For the text-containing cell, return its midpoint in [x, y] coordinate format. 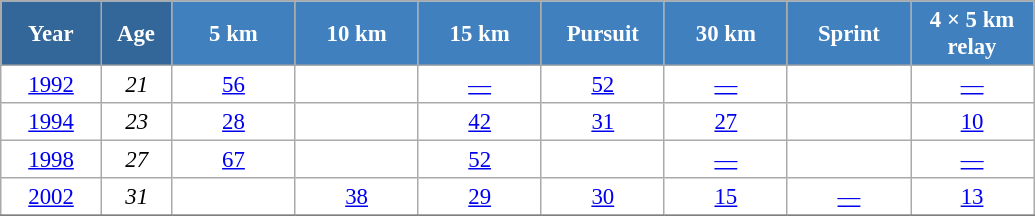
42 [480, 122]
30 [602, 197]
23 [136, 122]
15 km [480, 34]
Age [136, 34]
15 [726, 197]
30 km [726, 34]
67 [234, 160]
1998 [52, 160]
1994 [52, 122]
38 [356, 197]
13 [972, 197]
Sprint [848, 34]
10 [972, 122]
56 [234, 85]
Pursuit [602, 34]
2002 [52, 197]
21 [136, 85]
28 [234, 122]
5 km [234, 34]
10 km [356, 34]
Year [52, 34]
29 [480, 197]
4 × 5 km relay [972, 34]
1992 [52, 85]
